From the cell containing the given text, extract its center point as (x, y) coordinate. 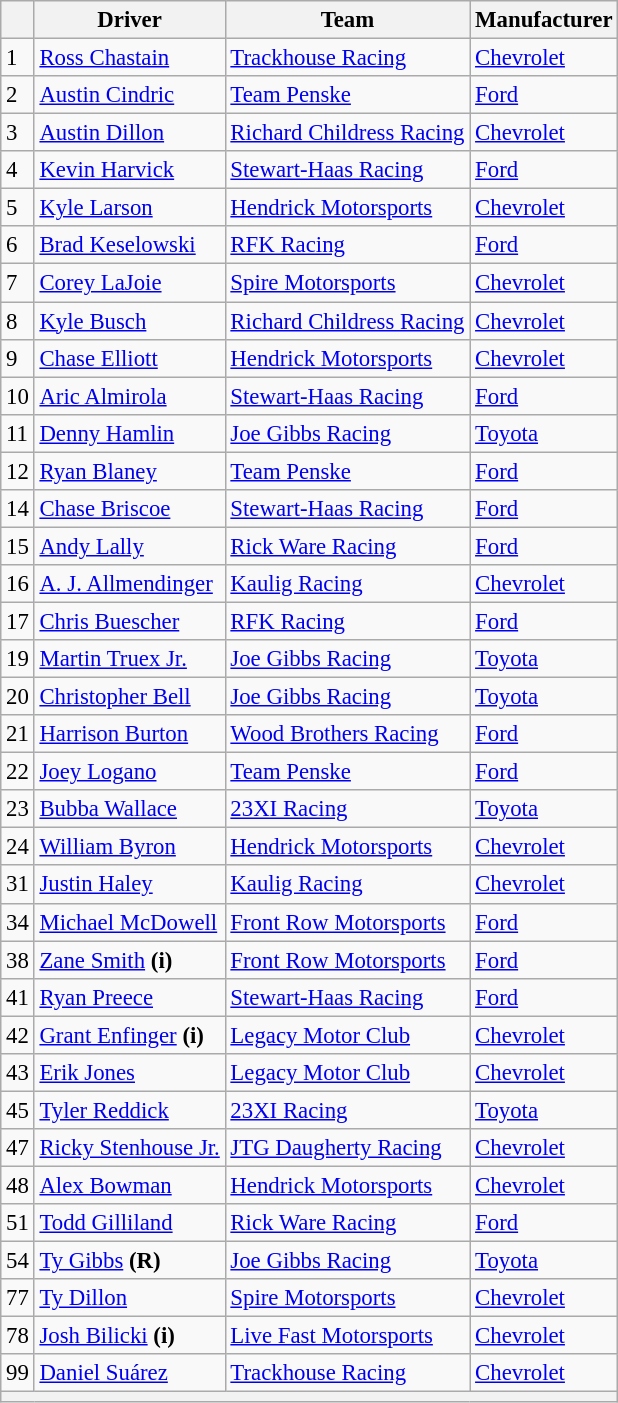
2 (18, 95)
A. J. Allmendinger (130, 584)
Ricky Stenhouse Jr. (130, 1148)
45 (18, 1110)
Kevin Harvick (130, 170)
Chase Elliott (130, 358)
4 (18, 170)
Martin Truex Jr. (130, 659)
Grant Enfinger (i) (130, 1035)
Daniel Suárez (130, 1373)
20 (18, 697)
Corey LaJoie (130, 283)
Josh Bilicki (i) (130, 1336)
Austin Cindric (130, 95)
Chase Briscoe (130, 509)
19 (18, 659)
5 (18, 208)
51 (18, 1223)
6 (18, 245)
Kyle Larson (130, 208)
Denny Hamlin (130, 433)
Wood Brothers Racing (348, 734)
77 (18, 1298)
Ty Gibbs (R) (130, 1261)
43 (18, 1073)
Aric Almirola (130, 396)
99 (18, 1373)
Alex Bowman (130, 1185)
9 (18, 358)
14 (18, 509)
23 (18, 809)
17 (18, 621)
Ryan Blaney (130, 471)
Brad Keselowski (130, 245)
Team (348, 20)
Ryan Preece (130, 997)
16 (18, 584)
1 (18, 58)
41 (18, 997)
Austin Dillon (130, 133)
31 (18, 885)
Chris Buescher (130, 621)
JTG Daugherty Racing (348, 1148)
34 (18, 922)
15 (18, 546)
7 (18, 283)
Justin Haley (130, 885)
78 (18, 1336)
54 (18, 1261)
Ross Chastain (130, 58)
Ty Dillon (130, 1298)
Harrison Burton (130, 734)
Kyle Busch (130, 321)
22 (18, 772)
Live Fast Motorsports (348, 1336)
William Byron (130, 847)
10 (18, 396)
Michael McDowell (130, 922)
Joey Logano (130, 772)
3 (18, 133)
Zane Smith (i) (130, 960)
Tyler Reddick (130, 1110)
8 (18, 321)
12 (18, 471)
Manufacturer (544, 20)
Todd Gilliland (130, 1223)
21 (18, 734)
Andy Lally (130, 546)
Erik Jones (130, 1073)
11 (18, 433)
Christopher Bell (130, 697)
Driver (130, 20)
47 (18, 1148)
42 (18, 1035)
24 (18, 847)
48 (18, 1185)
Bubba Wallace (130, 809)
38 (18, 960)
